Pinpoint the cell where the given text exists, returning its [X, Y] midpoint coordinate. 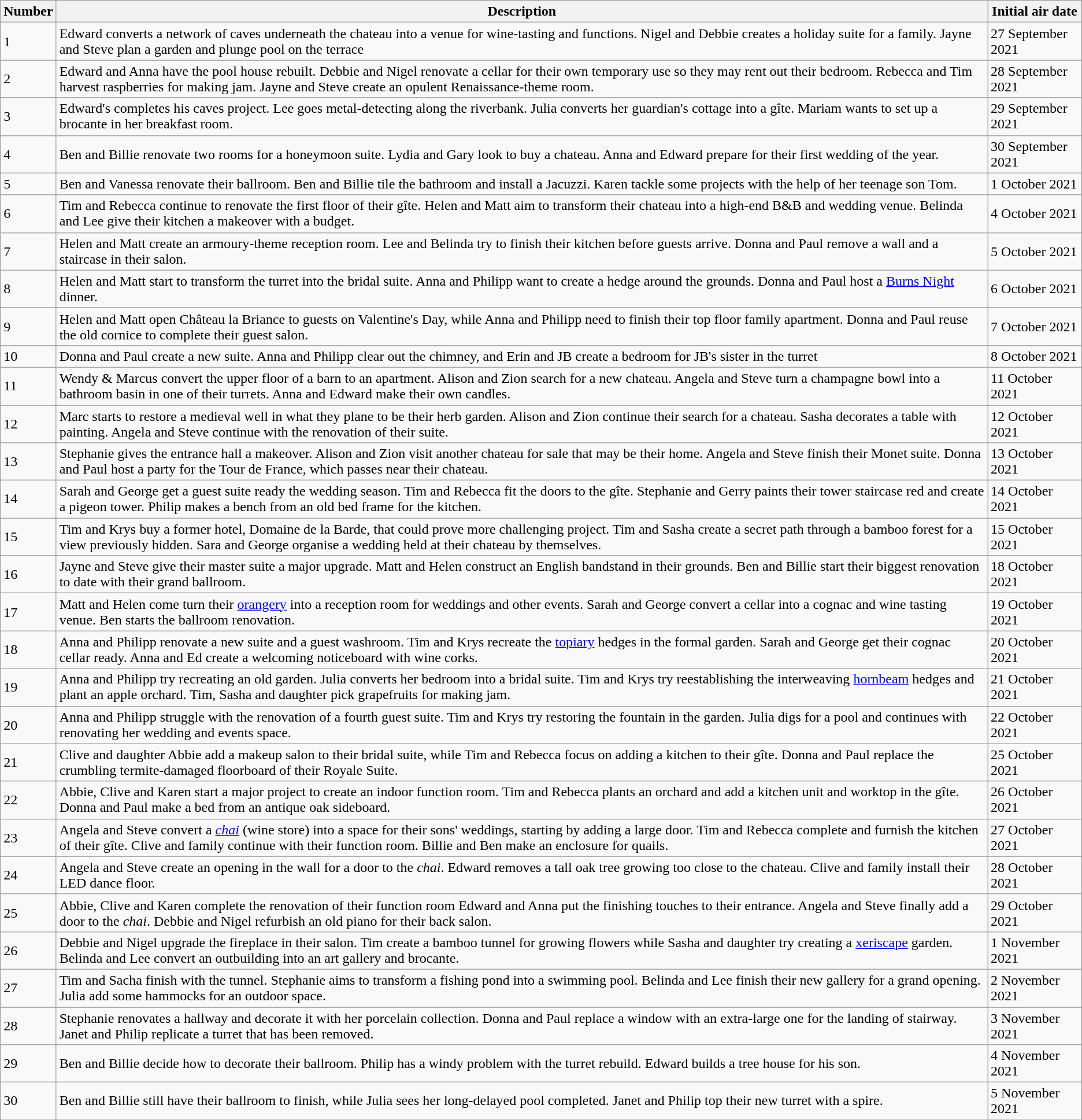
29 September 2021 [1035, 117]
5 [28, 184]
Ben and Billie decide how to decorate their ballroom. Philip has a windy problem with the turret rebuild. Edward builds a tree house for his son. [521, 1064]
5 November 2021 [1035, 1101]
1 November 2021 [1035, 951]
27 October 2021 [1035, 837]
25 [28, 912]
28 [28, 1026]
3 [28, 117]
Description [521, 12]
24 [28, 875]
13 October 2021 [1035, 461]
21 [28, 762]
Initial air date [1035, 12]
1 October 2021 [1035, 184]
Donna and Paul create a new suite. Anna and Philipp clear out the chimney, and Erin and JB create a bedroom for JB's sister in the turret [521, 356]
27 September 2021 [1035, 42]
29 October 2021 [1035, 912]
22 [28, 800]
19 [28, 687]
26 October 2021 [1035, 800]
30 [28, 1101]
12 [28, 423]
1 [28, 42]
15 October 2021 [1035, 537]
26 [28, 951]
17 [28, 612]
18 [28, 650]
28 October 2021 [1035, 875]
3 November 2021 [1035, 1026]
13 [28, 461]
16 [28, 575]
9 [28, 326]
11 October 2021 [1035, 386]
7 [28, 251]
14 [28, 500]
25 October 2021 [1035, 762]
28 September 2021 [1035, 79]
4 October 2021 [1035, 214]
4 [28, 154]
Number [28, 12]
29 [28, 1064]
15 [28, 537]
6 [28, 214]
12 October 2021 [1035, 423]
2 [28, 79]
19 October 2021 [1035, 612]
6 October 2021 [1035, 289]
30 September 2021 [1035, 154]
20 [28, 725]
4 November 2021 [1035, 1064]
14 October 2021 [1035, 500]
8 October 2021 [1035, 356]
20 October 2021 [1035, 650]
8 [28, 289]
7 October 2021 [1035, 326]
2 November 2021 [1035, 988]
27 [28, 988]
21 October 2021 [1035, 687]
22 October 2021 [1035, 725]
5 October 2021 [1035, 251]
10 [28, 356]
18 October 2021 [1035, 575]
11 [28, 386]
23 [28, 837]
